Search for the cell housing the specified text and yield its (x, y) center coordinate. 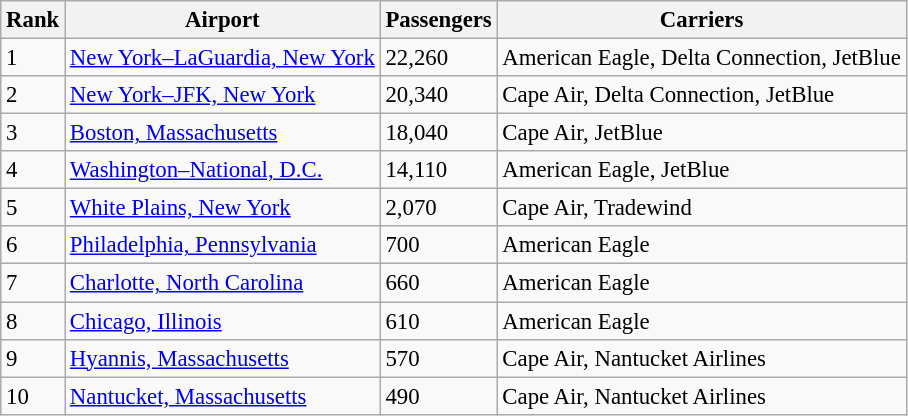
2 (33, 95)
Airport (223, 20)
Charlotte, North Carolina (223, 283)
20,340 (438, 95)
610 (438, 321)
10 (33, 396)
1 (33, 58)
Chicago, Illinois (223, 321)
White Plains, New York (223, 208)
Rank (33, 20)
700 (438, 245)
Cape Air, Tradewind (702, 208)
Cape Air, JetBlue (702, 133)
4 (33, 170)
New York–LaGuardia, New York (223, 58)
New York–JFK, New York (223, 95)
5 (33, 208)
Washington–National, D.C. (223, 170)
Philadelphia, Pennsylvania (223, 245)
Boston, Massachusetts (223, 133)
Carriers (702, 20)
490 (438, 396)
14,110 (438, 170)
American Eagle, JetBlue (702, 170)
660 (438, 283)
Cape Air, Delta Connection, JetBlue (702, 95)
2,070 (438, 208)
Nantucket, Massachusetts (223, 396)
Hyannis, Massachusetts (223, 358)
570 (438, 358)
6 (33, 245)
American Eagle, Delta Connection, JetBlue (702, 58)
18,040 (438, 133)
Passengers (438, 20)
8 (33, 321)
7 (33, 283)
9 (33, 358)
3 (33, 133)
22,260 (438, 58)
